Scan for the cell matching the given text and deliver its [x, y] coordinate at center. 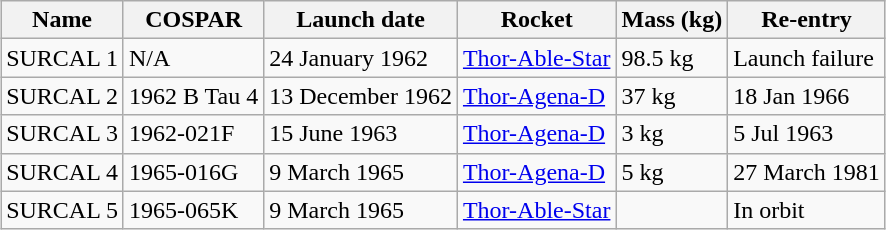
18 Jan 1966 [807, 96]
SURCAL 2 [62, 96]
1962-021F [193, 134]
3 kg [672, 134]
Launch failure [807, 58]
98.5 kg [672, 58]
1965-065K [193, 210]
5 kg [672, 172]
In orbit [807, 210]
37 kg [672, 96]
13 December 1962 [361, 96]
15 June 1963 [361, 134]
SURCAL 1 [62, 58]
Launch date [361, 20]
N/A [193, 58]
SURCAL 4 [62, 172]
5 Jul 1963 [807, 134]
24 January 1962 [361, 58]
SURCAL 5 [62, 210]
27 March 1981 [807, 172]
1962 B Tau 4 [193, 96]
Name [62, 20]
COSPAR [193, 20]
Mass (kg) [672, 20]
Rocket [536, 20]
1965-016G [193, 172]
SURCAL 3 [62, 134]
Re-entry [807, 20]
